Provide the (x, y) coordinate of the cell's center where the given text is located.  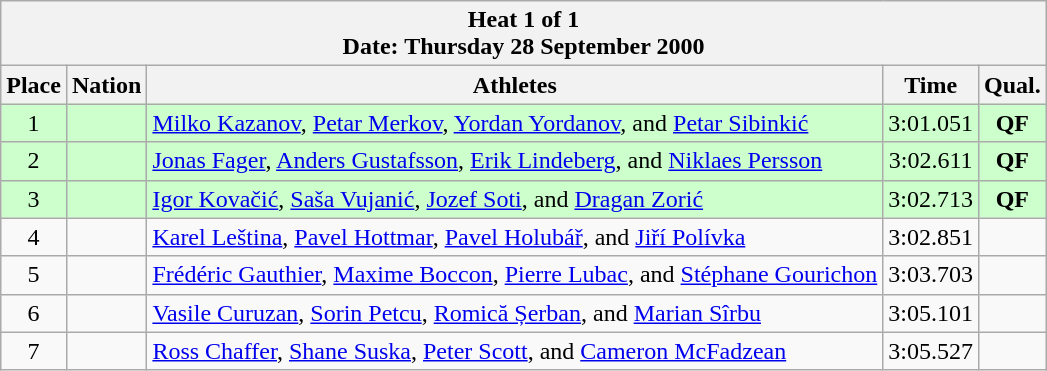
3:02.851 (931, 237)
Frédéric Gauthier, Maxime Boccon, Pierre Lubac, and Stéphane Gourichon (515, 275)
Vasile Curuzan, Sorin Petcu, Romică Șerban, and Marian Sîrbu (515, 313)
Place (34, 85)
3 (34, 199)
Ross Chaffer, Shane Suska, Peter Scott, and Cameron McFadzean (515, 351)
1 (34, 123)
Igor Kovačić, Saša Vujanić, Jozef Soti, and Dragan Zorić (515, 199)
3:03.703 (931, 275)
Karel Leština, Pavel Hottmar, Pavel Holubář, and Jiří Polívka (515, 237)
Athletes (515, 85)
3:02.611 (931, 161)
3:05.101 (931, 313)
3:05.527 (931, 351)
Milko Kazanov, Petar Merkov, Yordan Yordanov, and Petar Sibinkić (515, 123)
Nation (106, 85)
2 (34, 161)
Qual. (1012, 85)
Time (931, 85)
3:01.051 (931, 123)
Heat 1 of 1 Date: Thursday 28 September 2000 (524, 34)
7 (34, 351)
5 (34, 275)
3:02.713 (931, 199)
Jonas Fager, Anders Gustafsson, Erik Lindeberg, and Niklaes Persson (515, 161)
4 (34, 237)
6 (34, 313)
